Locate the cell with the specified text and output its [x, y] center coordinate. 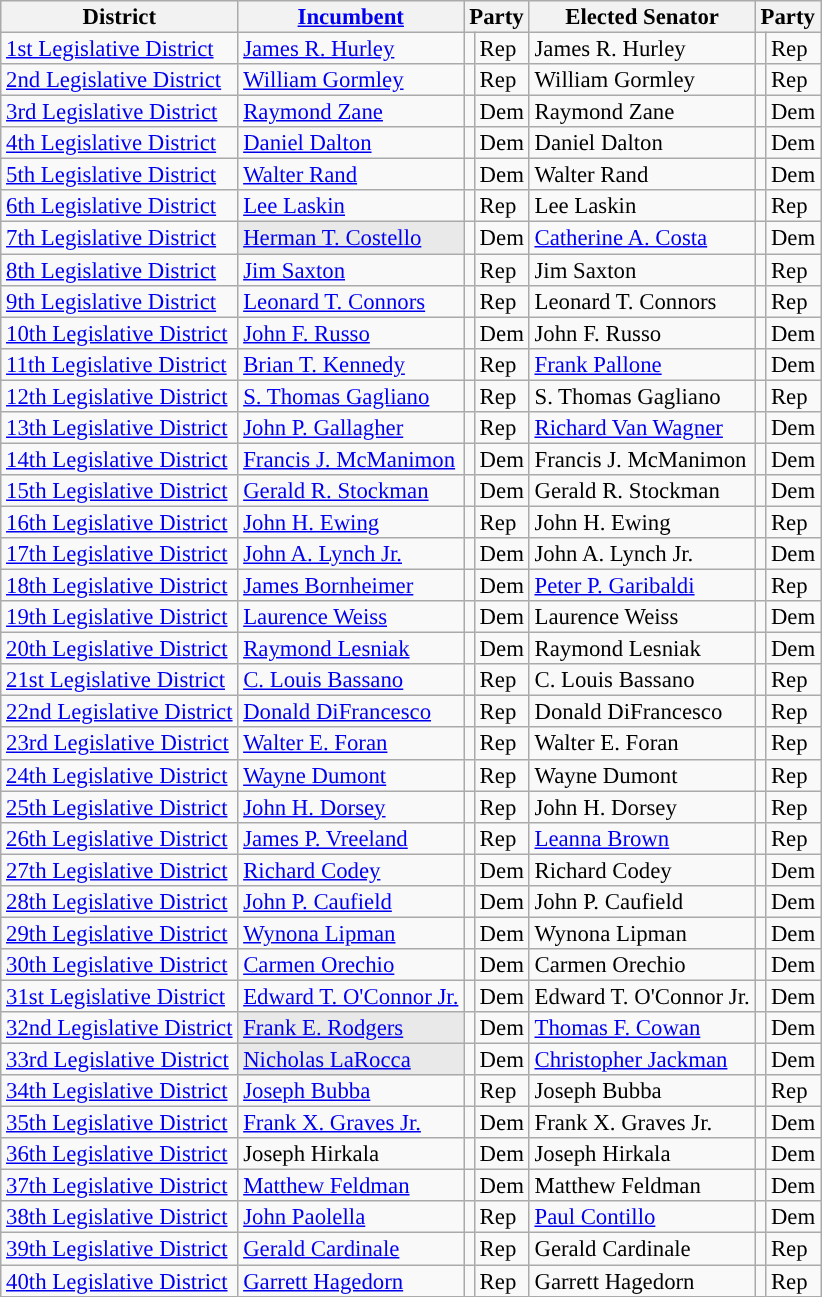
14th Legislative District [120, 459]
Richard Van Wagner [642, 428]
18th Legislative District [120, 586]
Catherine A. Costa [642, 238]
5th Legislative District [120, 175]
Leanna Brown [642, 838]
6th Legislative District [120, 206]
Incumbent [351, 17]
16th Legislative District [120, 522]
Peter P. Garibaldi [642, 586]
32nd Legislative District [120, 1028]
John Paolella [351, 1218]
13th Legislative District [120, 428]
26th Legislative District [120, 838]
Nicholas LaRocca [351, 1060]
19th Legislative District [120, 617]
Frank Pallone [642, 364]
District [120, 17]
31st Legislative District [120, 996]
25th Legislative District [120, 807]
1st Legislative District [120, 49]
40th Legislative District [120, 1281]
28th Legislative District [120, 902]
30th Legislative District [120, 965]
35th Legislative District [120, 1123]
James P. Vreeland [351, 838]
11th Legislative District [120, 364]
29th Legislative District [120, 933]
7th Legislative District [120, 238]
Herman T. Costello [351, 238]
4th Legislative District [120, 143]
Thomas F. Cowan [642, 1028]
27th Legislative District [120, 870]
34th Legislative District [120, 1091]
21st Legislative District [120, 680]
12th Legislative District [120, 396]
23rd Legislative District [120, 744]
Brian T. Kennedy [351, 364]
9th Legislative District [120, 301]
22nd Legislative District [120, 712]
3rd Legislative District [120, 112]
36th Legislative District [120, 1154]
10th Legislative District [120, 333]
2nd Legislative District [120, 80]
20th Legislative District [120, 649]
37th Legislative District [120, 1186]
38th Legislative District [120, 1218]
Paul Contillo [642, 1218]
8th Legislative District [120, 270]
John P. Gallagher [351, 428]
James Bornheimer [351, 586]
39th Legislative District [120, 1249]
Frank E. Rodgers [351, 1028]
17th Legislative District [120, 554]
15th Legislative District [120, 491]
Christopher Jackman [642, 1060]
24th Legislative District [120, 775]
Elected Senator [642, 17]
33rd Legislative District [120, 1060]
